Output the (x, y) coordinate of the center of the cell containing the given text.  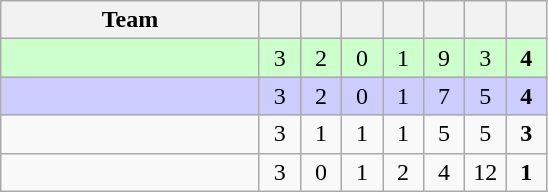
7 (444, 96)
12 (486, 172)
9 (444, 58)
Team (130, 20)
